Output the (X, Y) coordinate of the center of the cell containing the given text.  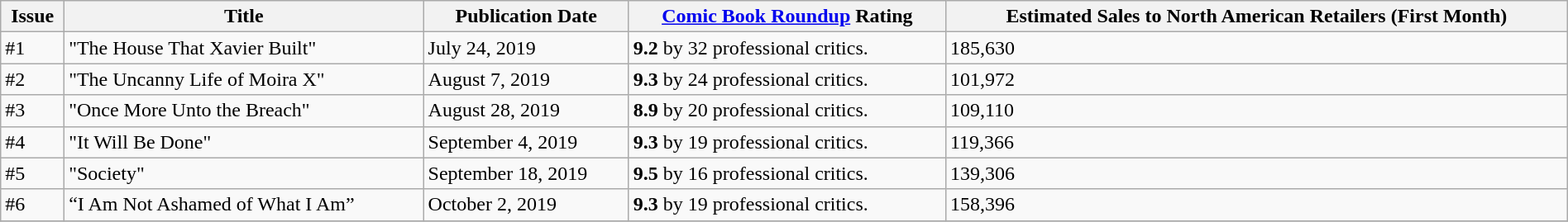
"It Will Be Done" (244, 142)
September 18, 2019 (526, 173)
158,396 (1256, 205)
"Society" (244, 173)
Title (244, 17)
“I Am Not Ashamed of What I Am” (244, 205)
"The Uncanny Life of Moira X" (244, 79)
August 7, 2019 (526, 79)
9.2 by 32 professional critics. (787, 48)
185,630 (1256, 48)
101,972 (1256, 79)
August 28, 2019 (526, 111)
9.5 by 16 professional critics. (787, 173)
September 4, 2019 (526, 142)
9.3 by 24 professional critics. (787, 79)
#1 (33, 48)
"The House That Xavier Built" (244, 48)
#2 (33, 79)
109,110 (1256, 111)
Issue (33, 17)
Estimated Sales to North American Retailers (First Month) (1256, 17)
8.9 by 20 professional critics. (787, 111)
October 2, 2019 (526, 205)
#4 (33, 142)
Publication Date (526, 17)
#5 (33, 173)
July 24, 2019 (526, 48)
119,366 (1256, 142)
#3 (33, 111)
#6 (33, 205)
139,306 (1256, 173)
"Once More Unto the Breach" (244, 111)
Comic Book Roundup Rating (787, 17)
